Capture the cell that displays the provided text and extract its (X, Y) central coordinate. 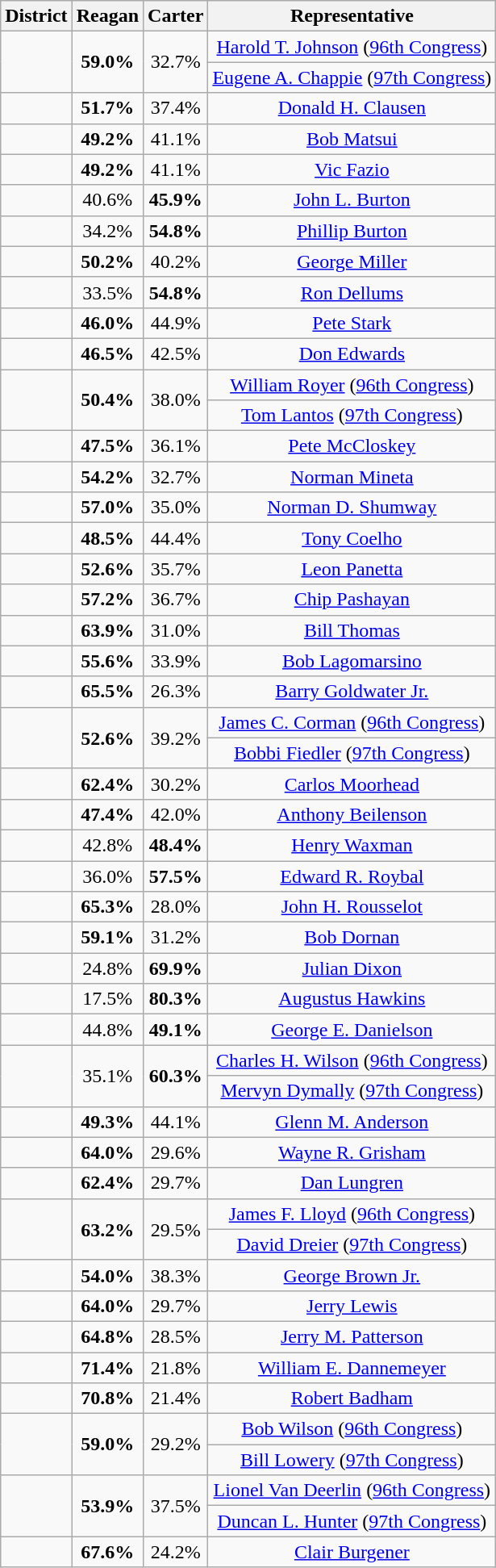
71.4% (107, 1368)
57.0% (107, 508)
Clair Burgener (352, 1552)
70.8% (107, 1399)
Barry Goldwater Jr. (352, 692)
67.6% (107, 1552)
John H. Rousselot (352, 907)
Carlos Moorhead (352, 784)
42.0% (176, 814)
John L. Burton (352, 200)
Anthony Beilenson (352, 814)
Edward R. Roybal (352, 876)
57.2% (107, 600)
36.1% (176, 446)
42.5% (176, 353)
44.4% (176, 538)
63.9% (107, 630)
William E. Dannemeyer (352, 1368)
21.8% (176, 1368)
35.1% (107, 1076)
40.6% (107, 200)
Bob Wilson (96th Congress) (352, 1429)
38.3% (176, 1275)
Tony Coelho (352, 538)
29.6% (176, 1152)
Julian Dixon (352, 968)
60.3% (176, 1076)
47.5% (107, 446)
35.7% (176, 569)
Pete McCloskey (352, 446)
24.2% (176, 1552)
35.0% (176, 508)
80.3% (176, 999)
33.9% (176, 661)
17.5% (107, 999)
Dan Lungren (352, 1183)
Tom Lantos (97th Congress) (352, 416)
21.4% (176, 1399)
37.4% (176, 108)
Mervyn Dymally (97th Congress) (352, 1091)
49.3% (107, 1122)
44.8% (107, 1030)
Reagan (107, 16)
65.3% (107, 907)
31.2% (176, 938)
45.9% (176, 200)
Don Edwards (352, 353)
George Miller (352, 261)
54.0% (107, 1275)
50.2% (107, 261)
Lionel Van Deerlin (96th Congress) (352, 1491)
28.0% (176, 907)
40.2% (176, 261)
34.2% (107, 231)
51.7% (107, 108)
64.8% (107, 1336)
Charles H. Wilson (96th Congress) (352, 1060)
69.9% (176, 968)
David Dreier (97th Congress) (352, 1244)
44.9% (176, 323)
50.4% (107, 400)
53.9% (107, 1506)
47.4% (107, 814)
28.5% (176, 1336)
55.6% (107, 661)
James C. Corman (96th Congress) (352, 722)
Norman Mineta (352, 477)
65.5% (107, 692)
Pete Stark (352, 323)
36.0% (107, 876)
30.2% (176, 784)
48.4% (176, 845)
57.5% (176, 876)
26.3% (176, 692)
Eugene A. Chappie (97th Congress) (352, 77)
36.7% (176, 600)
31.0% (176, 630)
29.5% (176, 1229)
Vic Fazio (352, 169)
24.8% (107, 968)
Jerry M. Patterson (352, 1336)
46.5% (107, 353)
44.1% (176, 1122)
Leon Panetta (352, 569)
Bob Dornan (352, 938)
Bill Thomas (352, 630)
38.0% (176, 400)
George E. Danielson (352, 1030)
Bob Matsui (352, 139)
37.5% (176, 1506)
Bob Lagomarsino (352, 661)
Donald H. Clausen (352, 108)
Phillip Burton (352, 231)
Harold T. Johnson (96th Congress) (352, 47)
Robert Badham (352, 1399)
46.0% (107, 323)
59.1% (107, 938)
Duncan L. Hunter (97th Congress) (352, 1521)
Representative (352, 16)
George Brown Jr. (352, 1275)
William Royer (96th Congress) (352, 385)
29.2% (176, 1445)
42.8% (107, 845)
Glenn M. Anderson (352, 1122)
Augustus Hawkins (352, 999)
Bobbi Fiedler (97th Congress) (352, 753)
48.5% (107, 538)
54.2% (107, 477)
49.1% (176, 1030)
33.5% (107, 292)
Ron Dellums (352, 292)
Bill Lowery (97th Congress) (352, 1460)
Chip Pashayan (352, 600)
63.2% (107, 1229)
Wayne R. Grisham (352, 1152)
39.2% (176, 738)
Carter (176, 16)
District (36, 16)
Norman D. Shumway (352, 508)
Henry Waxman (352, 845)
James F. Lloyd (96th Congress) (352, 1214)
Jerry Lewis (352, 1306)
